Return (X, Y) of the center of cell containing provided text 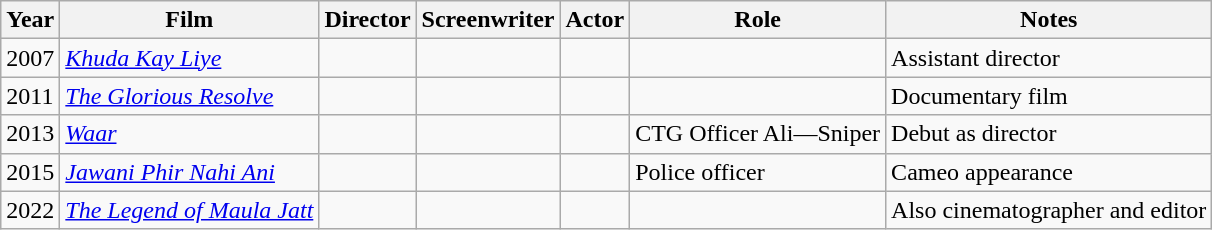
2015 (30, 172)
Role (758, 20)
Year (30, 20)
The Legend of Maula Jatt (190, 210)
2022 (30, 210)
Waar (190, 134)
The Glorious Resolve (190, 96)
Police officer (758, 172)
CTG Officer Ali—Sniper (758, 134)
2007 (30, 58)
Khuda Kay Liye (190, 58)
Director (368, 20)
Notes (1049, 20)
Documentary film (1049, 96)
Debut as director (1049, 134)
Also cinematographer and editor (1049, 210)
Jawani Phir Nahi Ani (190, 172)
2011 (30, 96)
2013 (30, 134)
Screenwriter (488, 20)
Assistant director (1049, 58)
Actor (595, 20)
Cameo appearance (1049, 172)
Film (190, 20)
